Capture the cell that displays the provided text and extract its (X, Y) central coordinate. 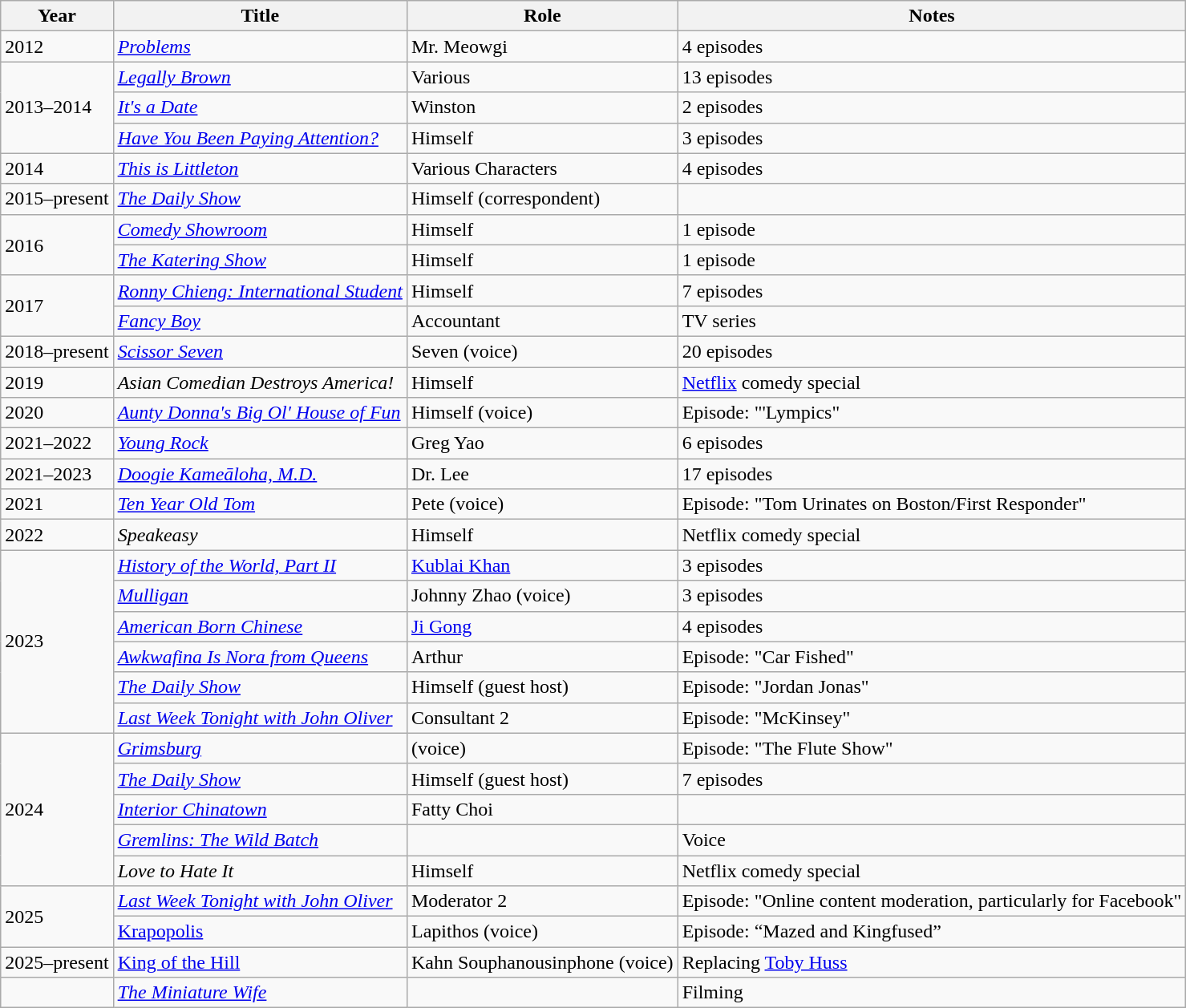
Comedy Showroom (260, 229)
Speakeasy (260, 535)
Aunty Donna's Big Ol' House of Fun (260, 413)
Scissor Seven (260, 351)
Love to Hate It (260, 870)
Ronny Chieng: International Student (260, 290)
2018–present (57, 351)
This is Littleton (260, 168)
2024 (57, 809)
King of the Hill (260, 962)
It's a Date (260, 107)
Doogie Kameāloha, M.D. (260, 474)
Episode: "McKinsey" (932, 718)
2025 (57, 917)
2020 (57, 413)
2013–2014 (57, 107)
2 episodes (932, 107)
Episode: "'Lympics" (932, 413)
2016 (57, 245)
Episode: "The Flute Show" (932, 748)
Kublai Khan (542, 565)
6 episodes (932, 443)
Legally Brown (260, 77)
History of the World, Part II (260, 565)
Lapithos (voice) (542, 932)
Notes (932, 16)
Asian Comedian Destroys America! (260, 383)
2012 (57, 47)
2022 (57, 535)
2017 (57, 306)
2019 (57, 383)
Fancy Boy (260, 321)
2025–present (57, 962)
2023 (57, 642)
Interior Chinatown (260, 809)
Gremlins: The Wild Batch (260, 840)
TV series (932, 321)
Filming (932, 993)
The Katering Show (260, 260)
The Miniature Wife (260, 993)
Himself (voice) (542, 413)
Grimsburg (260, 748)
Dr. Lee (542, 474)
Various Characters (542, 168)
2021 (57, 504)
Johnny Zhao (voice) (542, 596)
Winston (542, 107)
Pete (voice) (542, 504)
Have You Been Paying Attention? (260, 138)
13 episodes (932, 77)
Problems (260, 47)
Krapopolis (260, 932)
Ten Year Old Tom (260, 504)
Arthur (542, 657)
Various (542, 77)
Consultant 2 (542, 718)
Moderator 2 (542, 901)
Episode: "Online content moderation, particularly for Facebook" (932, 901)
Mr. Meowgi (542, 47)
Young Rock (260, 443)
2021–2022 (57, 443)
Year (57, 16)
Episode: "Tom Urinates on Boston/First Responder" (932, 504)
Kahn Souphanousinphone (voice) (542, 962)
Voice (932, 840)
(voice) (542, 748)
2014 (57, 168)
Ji Gong (542, 626)
Awkwafina Is Nora from Queens (260, 657)
Himself (correspondent) (542, 199)
17 episodes (932, 474)
Greg Yao (542, 443)
2021–2023 (57, 474)
Accountant (542, 321)
Episode: "Jordan Jonas" (932, 687)
Mulligan (260, 596)
20 episodes (932, 351)
Episode: “Mazed and Kingfused” (932, 932)
Seven (voice) (542, 351)
2015–present (57, 199)
Fatty Choi (542, 809)
Title (260, 16)
American Born Chinese (260, 626)
Role (542, 16)
Episode: "Car Fished" (932, 657)
Replacing Toby Huss (932, 962)
